Scan for the cell matching the given text and deliver its (x, y) coordinate at center. 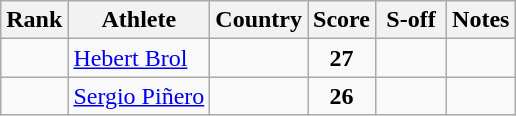
27 (342, 58)
Athlete (139, 20)
26 (342, 96)
Country (259, 20)
Score (342, 20)
Rank (34, 20)
S-off (410, 20)
Hebert Brol (139, 58)
Sergio Piñero (139, 96)
Notes (481, 20)
